Determine the [X, Y] coordinate at the center of the cell enclosing the given text.  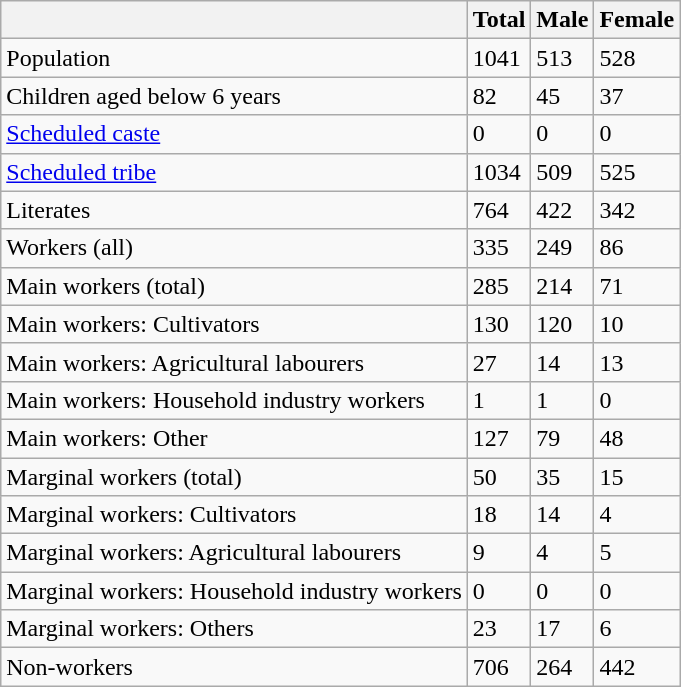
Main workers: Cultivators [234, 324]
13 [637, 362]
Main workers: Household industry workers [234, 400]
Population [234, 58]
Marginal workers: Others [234, 629]
130 [499, 324]
1041 [499, 58]
422 [562, 210]
214 [562, 286]
Marginal workers: Household industry workers [234, 591]
Non-workers [234, 667]
Marginal workers (total) [234, 477]
Total [499, 20]
35 [562, 477]
18 [499, 515]
1034 [499, 172]
82 [499, 96]
Male [562, 20]
335 [499, 248]
528 [637, 58]
27 [499, 362]
17 [562, 629]
9 [499, 553]
Workers (all) [234, 248]
50 [499, 477]
48 [637, 438]
5 [637, 553]
706 [499, 667]
Female [637, 20]
342 [637, 210]
15 [637, 477]
525 [637, 172]
509 [562, 172]
442 [637, 667]
Main workers: Agricultural labourers [234, 362]
Literates [234, 210]
79 [562, 438]
Children aged below 6 years [234, 96]
Marginal workers: Agricultural labourers [234, 553]
285 [499, 286]
37 [637, 96]
71 [637, 286]
264 [562, 667]
Main workers (total) [234, 286]
249 [562, 248]
Marginal workers: Cultivators [234, 515]
45 [562, 96]
6 [637, 629]
86 [637, 248]
513 [562, 58]
Main workers: Other [234, 438]
23 [499, 629]
10 [637, 324]
127 [499, 438]
Scheduled tribe [234, 172]
764 [499, 210]
120 [562, 324]
Scheduled caste [234, 134]
